Return (x, y) of the center of cell containing provided text 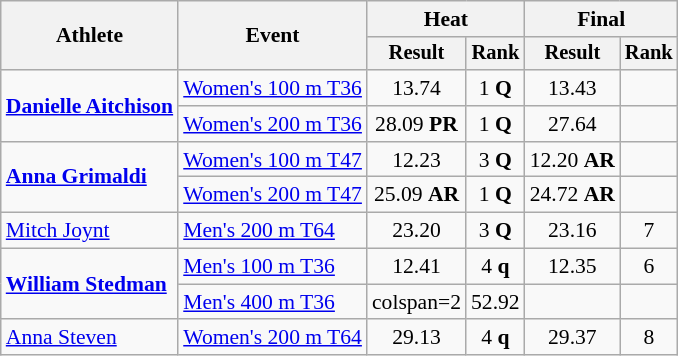
24.72 AR (572, 195)
Men's 200 m T64 (272, 231)
28.09 PR (416, 124)
Danielle Aitchison (90, 106)
7 (649, 231)
William Stedman (90, 284)
Anna Grimaldi (90, 178)
12.35 (572, 267)
Heat (446, 19)
8 (649, 338)
52.92 (496, 302)
12.20 AR (572, 160)
Mitch Joynt (90, 231)
Event (272, 36)
Anna Steven (90, 338)
23.16 (572, 231)
Women's 100 m T47 (272, 160)
29.37 (572, 338)
27.64 (572, 124)
Men's 100 m T36 (272, 267)
29.13 (416, 338)
Men's 400 m T36 (272, 302)
Women's 200 m T64 (272, 338)
13.43 (572, 88)
23.20 (416, 231)
colspan=2 (416, 302)
6 (649, 267)
Final (602, 19)
13.74 (416, 88)
25.09 AR (416, 195)
12.23 (416, 160)
Women's 200 m T36 (272, 124)
Athlete (90, 36)
Women's 200 m T47 (272, 195)
12.41 (416, 267)
Women's 100 m T36 (272, 88)
